From the cell containing the given text, extract its center point as [x, y] coordinate. 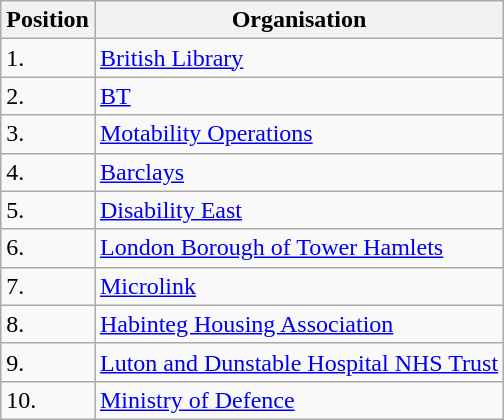
Barclays [298, 172]
2. [48, 96]
British Library [298, 58]
6. [48, 248]
8. [48, 324]
1. [48, 58]
7. [48, 286]
Disability East [298, 210]
Motability Operations [298, 134]
Organisation [298, 20]
Luton and Dunstable Hospital NHS Trust [298, 362]
BT [298, 96]
4. [48, 172]
10. [48, 400]
Ministry of Defence [298, 400]
London Borough of Tower Hamlets [298, 248]
Microlink [298, 286]
9. [48, 362]
Habinteg Housing Association [298, 324]
3. [48, 134]
Position [48, 20]
5. [48, 210]
